Provide the (x, y) coordinate of the cell's center where the given text is located.  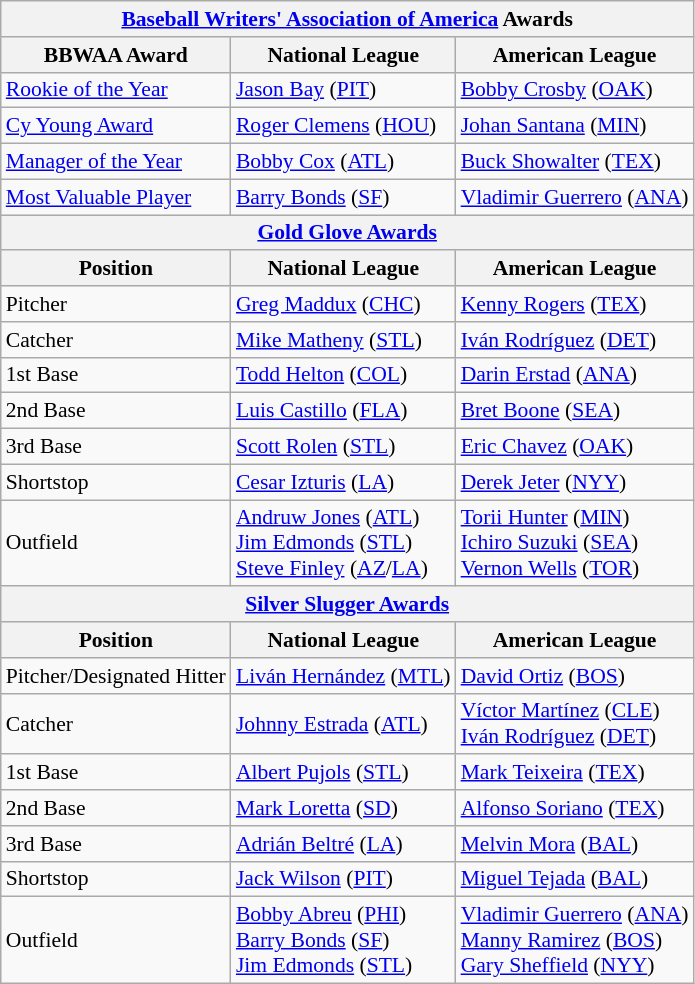
Alfonso Soriano (TEX) (575, 808)
Roger Clemens (HOU) (344, 126)
Mike Matheny (STL) (344, 340)
Kenny Rogers (TEX) (575, 304)
Liván Hernández (MTL) (344, 676)
Manager of the Year (116, 162)
Víctor Martínez (CLE)Iván Rodríguez (DET) (575, 724)
Cy Young Award (116, 126)
Miguel Tejada (BAL) (575, 879)
Scott Rolen (STL) (344, 447)
Bobby Cox (ATL) (344, 162)
BBWAA Award (116, 55)
Bobby Abreu (PHI)Barry Bonds (SF)Jim Edmonds (STL) (344, 940)
Johnny Estrada (ATL) (344, 724)
Todd Helton (COL) (344, 375)
Jack Wilson (PIT) (344, 879)
Mark Teixeira (TEX) (575, 773)
Pitcher (116, 304)
Darin Erstad (ANA) (575, 375)
Torii Hunter (MIN)Ichiro Suzuki (SEA)Vernon Wells (TOR) (575, 544)
Vladimir Guerrero (ANA) (575, 197)
Baseball Writers' Association of America Awards (348, 19)
Eric Chavez (OAK) (575, 447)
Rookie of the Year (116, 90)
Jason Bay (PIT) (344, 90)
Andruw Jones (ATL)Jim Edmonds (STL)Steve Finley (AZ/LA) (344, 544)
Bobby Crosby (OAK) (575, 90)
Iván Rodríguez (DET) (575, 340)
Vladimir Guerrero (ANA)Manny Ramirez (BOS)Gary Sheffield (NYY) (575, 940)
Adrián Beltré (LA) (344, 844)
Buck Showalter (TEX) (575, 162)
Most Valuable Player (116, 197)
Gold Glove Awards (348, 233)
Cesar Izturis (LA) (344, 482)
Barry Bonds (SF) (344, 197)
Albert Pujols (STL) (344, 773)
Mark Loretta (SD) (344, 808)
Johan Santana (MIN) (575, 126)
David Ortiz (BOS) (575, 676)
Bret Boone (SEA) (575, 411)
Silver Slugger Awards (348, 605)
Melvin Mora (BAL) (575, 844)
Greg Maddux (CHC) (344, 304)
Luis Castillo (FLA) (344, 411)
Derek Jeter (NYY) (575, 482)
Pitcher/Designated Hitter (116, 676)
